Find where the given text appears and provide that cell's center as [X, Y] coordinate. 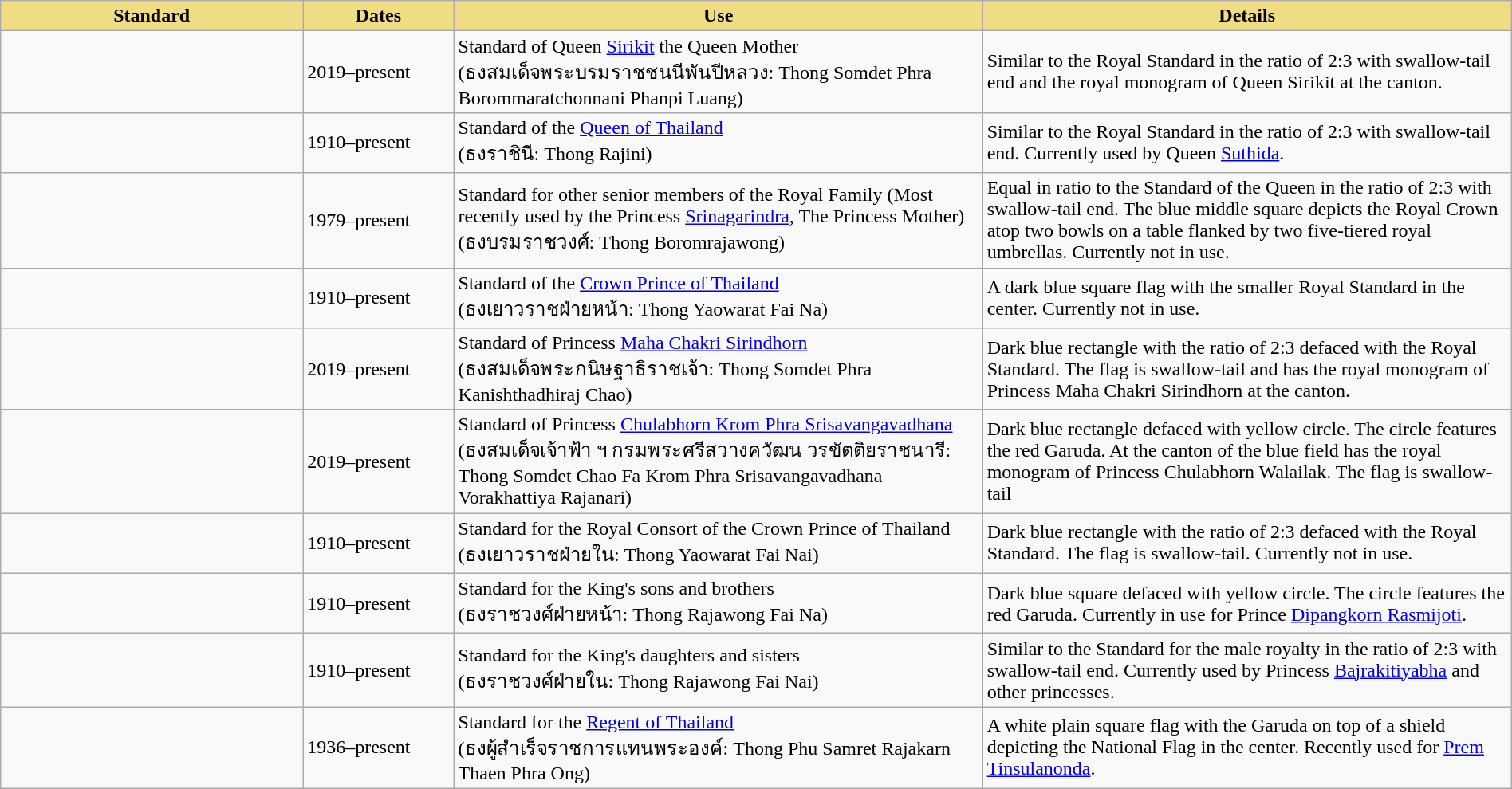
Standard for the Regent of Thailand(ธงผู้สำเร็จราชการแทนพระองค์: Thong Phu Samret Rajakarn Thaen Phra Ong) [718, 748]
Dark blue square defaced with yellow circle. The circle features the red Garuda. Currently in use for Prince Dipangkorn Rasmijoti. [1247, 603]
Standard for the King's daughters and sisters (ธงราชวงศ์ฝ่ายใน: Thong Rajawong Fai Nai) [718, 670]
Standard for the King's sons and brothers (ธงราชวงศ์ฝ่ายหน้า: Thong Rajawong Fai Na) [718, 603]
Use [718, 16]
Standard of Princess Maha Chakri Sirindhorn(ธงสมเด็จพระกนิษฐาธิราชเจ้า: Thong Somdet Phra Kanishthadhiraj Chao) [718, 370]
Standard for the Royal Consort of the Crown Prince of Thailand(ธงเยาวราชฝ่ายใน: Thong Yaowarat Fai Nai) [718, 544]
A white plain square flag with the Garuda on top of a shield depicting the National Flag in the center. Recently used for Prem Tinsulanonda. [1247, 748]
Similar to the Royal Standard in the ratio of 2:3 with swallow-tail end. Currently used by Queen Suthida. [1247, 143]
Standard of Queen Sirikit the Queen Mother(ธงสมเด็จพระบรมราชชนนีพันปีหลวง: Thong Somdet Phra Borommaratchonnani Phanpi Luang) [718, 72]
Dates [378, 16]
Standard of the Queen of Thailand(ธงราชินี: Thong Rajini) [718, 143]
Details [1247, 16]
Standard [152, 16]
1936–present [378, 748]
1979–present [378, 220]
Similar to the Royal Standard in the ratio of 2:3 with swallow-tail end and the royal monogram of Queen Sirikit at the canton. [1247, 72]
A dark blue square flag with the smaller Royal Standard in the center. Currently not in use. [1247, 298]
Dark blue rectangle with the ratio of 2:3 defaced with the Royal Standard. The flag is swallow-tail. Currently not in use. [1247, 544]
Standard of the Crown Prince of Thailand(ธงเยาวราชฝ่ายหน้า: Thong Yaowarat Fai Na) [718, 298]
